Output the (X, Y) coordinate of the center of the cell containing the given text.  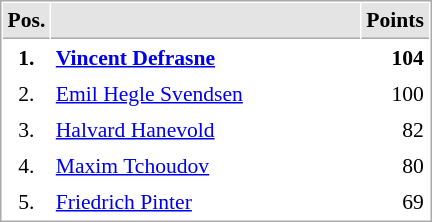
100 (396, 93)
104 (396, 57)
3. (26, 129)
5. (26, 201)
82 (396, 129)
Vincent Defrasne (206, 57)
69 (396, 201)
2. (26, 93)
Emil Hegle Svendsen (206, 93)
80 (396, 165)
1. (26, 57)
Halvard Hanevold (206, 129)
Friedrich Pinter (206, 201)
Points (396, 21)
Pos. (26, 21)
Maxim Tchoudov (206, 165)
4. (26, 165)
